Locate the cell with the specified text and output its [X, Y] center coordinate. 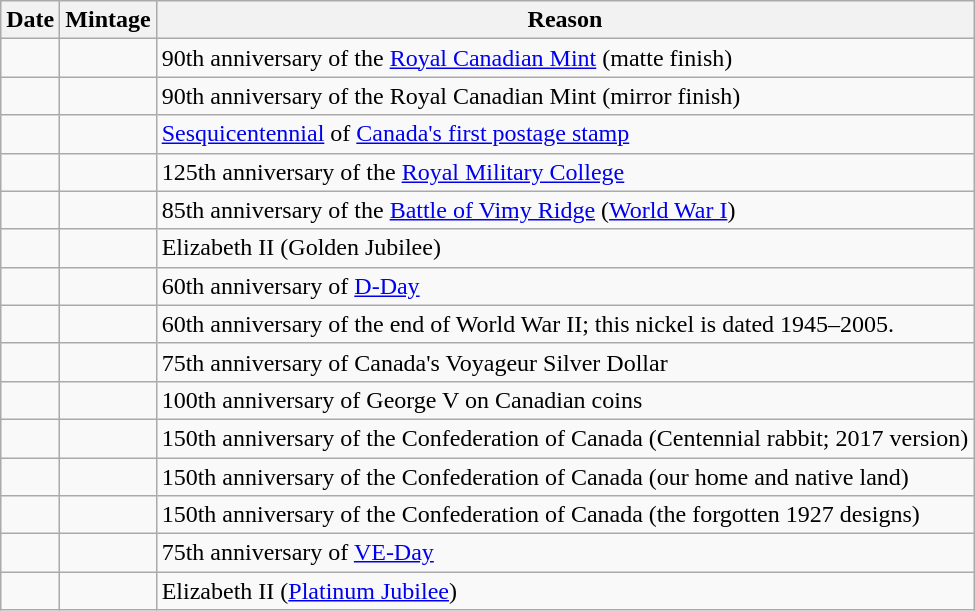
125th anniversary of the Royal Military College [565, 172]
Reason [565, 20]
Sesquicentennial of Canada's first postage stamp [565, 134]
Date [30, 20]
75th anniversary of VE-Day [565, 553]
90th anniversary of the Royal Canadian Mint (matte finish) [565, 58]
150th anniversary of the Confederation of Canada (the forgotten 1927 designs) [565, 515]
75th anniversary of Canada's Voyageur Silver Dollar [565, 362]
60th anniversary of D-Day [565, 286]
Elizabeth II (Golden Jubilee) [565, 248]
90th anniversary of the Royal Canadian Mint (mirror finish) [565, 96]
100th anniversary of George V on Canadian coins [565, 400]
85th anniversary of the Battle of Vimy Ridge (World War I) [565, 210]
150th anniversary of the Confederation of Canada (our home and native land) [565, 477]
60th anniversary of the end of World War II; this nickel is dated 1945–2005. [565, 324]
Elizabeth II (Platinum Jubilee) [565, 591]
150th anniversary of the Confederation of Canada (Centennial rabbit; 2017 version) [565, 438]
Mintage [108, 20]
